Locate the cell with the specified text and output its (X, Y) center coordinate. 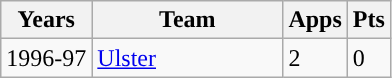
0 (368, 58)
Apps (315, 20)
2 (315, 58)
1996-97 (46, 58)
Pts (368, 20)
Team (188, 20)
Years (46, 20)
Ulster (188, 58)
